For the text-containing cell, return its midpoint in [x, y] coordinate format. 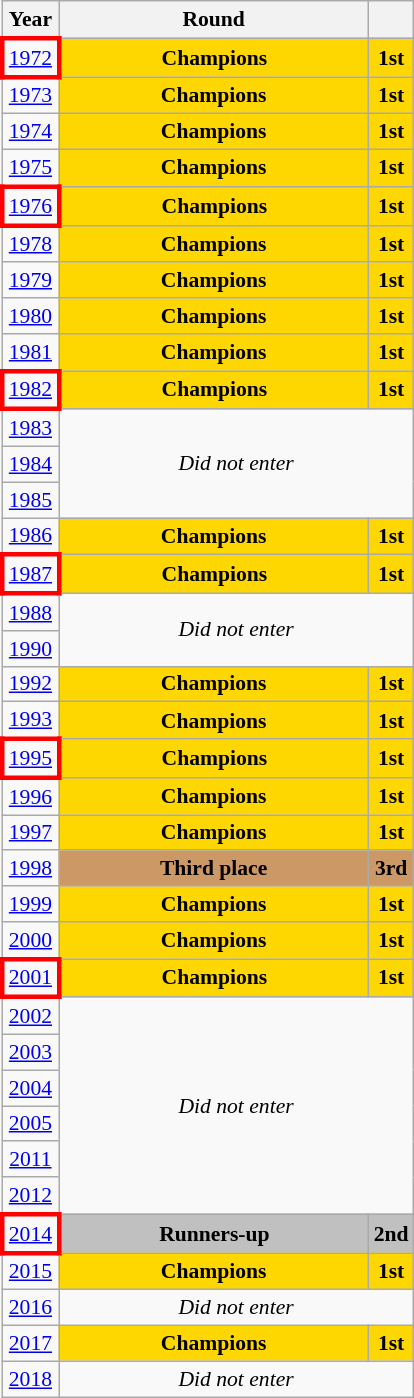
2011 [30, 1160]
2001 [30, 978]
Runners-up [214, 1234]
1996 [30, 796]
2003 [30, 1053]
1983 [30, 428]
2015 [30, 1272]
1993 [30, 720]
1978 [30, 244]
1999 [30, 904]
1979 [30, 281]
2016 [30, 1308]
2005 [30, 1124]
2nd [392, 1234]
2004 [30, 1088]
Round [214, 20]
2000 [30, 940]
2012 [30, 1196]
1986 [30, 536]
1973 [30, 96]
1997 [30, 833]
1974 [30, 132]
2002 [30, 1016]
1998 [30, 869]
Year [30, 20]
1984 [30, 465]
1976 [30, 206]
2017 [30, 1344]
1990 [30, 649]
2018 [30, 1379]
3rd [392, 869]
Third place [214, 869]
1992 [30, 684]
1987 [30, 574]
1972 [30, 58]
1995 [30, 758]
1981 [30, 352]
1985 [30, 500]
1975 [30, 168]
2014 [30, 1234]
1988 [30, 612]
1982 [30, 390]
1980 [30, 316]
